Output the [X, Y] coordinate of the center of the cell containing the given text.  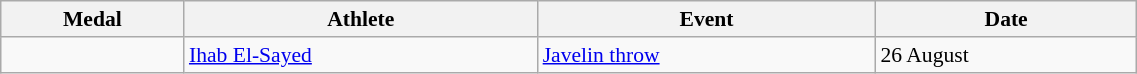
Athlete [361, 19]
Javelin throw [707, 55]
26 August [1006, 55]
Event [707, 19]
Medal [92, 19]
Ihab El-Sayed [361, 55]
Date [1006, 19]
